Return [x, y] of the center of cell containing provided text 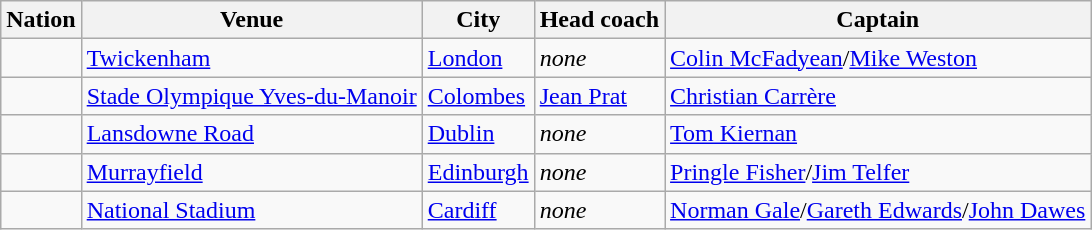
Pringle Fisher/Jim Telfer [878, 172]
Venue [252, 20]
Colombes [478, 96]
Nation [41, 20]
Head coach [599, 20]
London [478, 58]
Tom Kiernan [878, 134]
Cardiff [478, 210]
Norman Gale/Gareth Edwards/John Dawes [878, 210]
Twickenham [252, 58]
Dublin [478, 134]
Lansdowne Road [252, 134]
Jean Prat [599, 96]
Edinburgh [478, 172]
National Stadium [252, 210]
Murrayfield [252, 172]
Captain [878, 20]
Stade Olympique Yves-du-Manoir [252, 96]
City [478, 20]
Colin McFadyean/Mike Weston [878, 58]
Christian Carrère [878, 96]
